Locate the cell with the specified text and output its (X, Y) center coordinate. 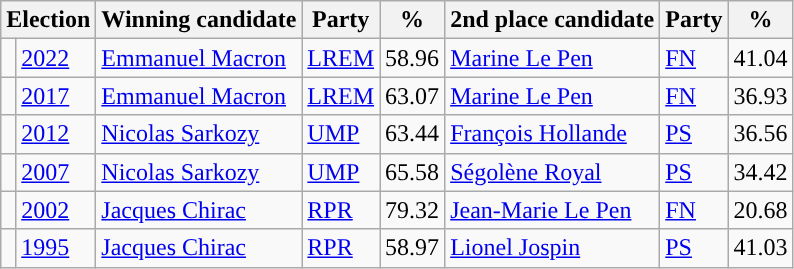
Jean-Marie Le Pen (552, 210)
63.07 (412, 96)
20.68 (760, 210)
65.58 (412, 172)
34.42 (760, 172)
2012 (56, 134)
2007 (56, 172)
58.96 (412, 58)
Election (48, 20)
Lionel Jospin (552, 248)
63.44 (412, 134)
1995 (56, 248)
François Hollande (552, 134)
2002 (56, 210)
41.03 (760, 248)
2nd place candidate (552, 20)
79.32 (412, 210)
Ségolène Royal (552, 172)
36.93 (760, 96)
Winning candidate (199, 20)
41.04 (760, 58)
58.97 (412, 248)
2022 (56, 58)
2017 (56, 96)
36.56 (760, 134)
